Find where the given text appears and provide that cell's center as (x, y) coordinate. 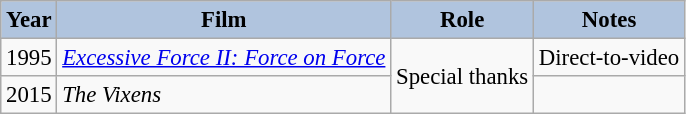
2015 (29, 95)
Film (224, 20)
Year (29, 20)
1995 (29, 58)
Role (462, 20)
The Vixens (224, 95)
Direct-to-video (610, 58)
Notes (610, 20)
Special thanks (462, 76)
Excessive Force II: Force on Force (224, 58)
